Find where the given text appears and provide that cell's center as (x, y) coordinate. 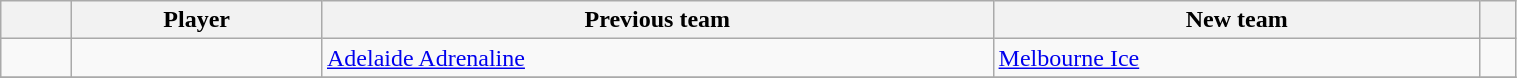
Adelaide Adrenaline (657, 58)
Previous team (657, 20)
New team (1236, 20)
Melbourne Ice (1236, 58)
Player (197, 20)
